Pinpoint the cell where the given text exists, returning its (x, y) midpoint coordinate. 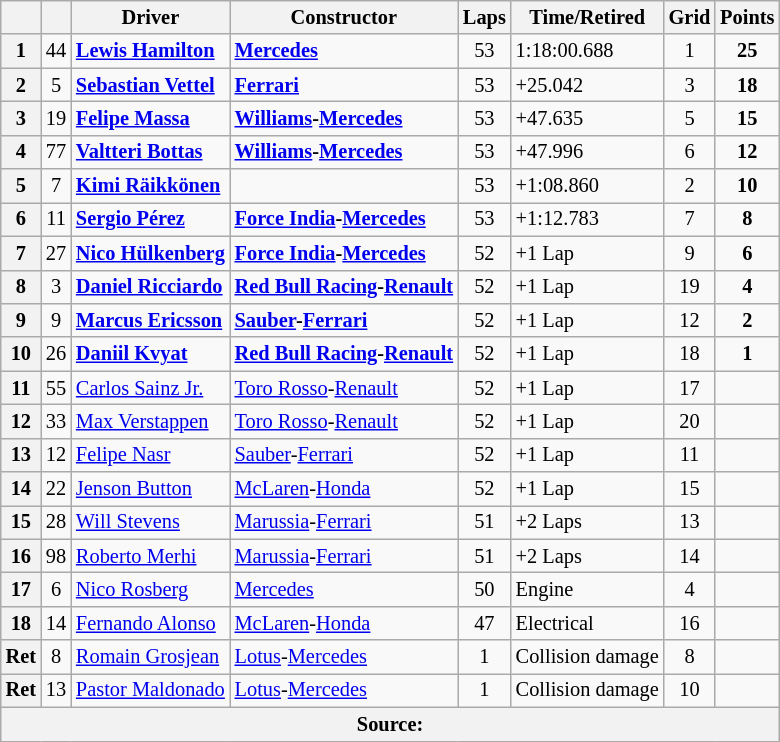
Max Verstappen (150, 421)
Nico Hülkenberg (150, 253)
Constructor (344, 17)
Carlos Sainz Jr. (150, 388)
Lewis Hamilton (150, 51)
Pastor Maldonado (150, 690)
Electrical (588, 623)
55 (56, 388)
44 (56, 51)
47 (484, 623)
28 (56, 522)
Time/Retired (588, 17)
Laps (484, 17)
26 (56, 354)
Valtteri Bottas (150, 152)
Jenson Button (150, 489)
Engine (588, 589)
+25.042 (588, 85)
Nico Rosberg (150, 589)
+47.996 (588, 152)
+47.635 (588, 118)
Points (747, 17)
Sebastian Vettel (150, 85)
25 (747, 51)
33 (56, 421)
Driver (150, 17)
Daniil Kvyat (150, 354)
20 (690, 421)
27 (56, 253)
Roberto Merhi (150, 556)
Kimi Räikkönen (150, 186)
Will Stevens (150, 522)
Source: (390, 724)
Felipe Nasr (150, 455)
Marcus Ericsson (150, 320)
1:18:00.688 (588, 51)
Daniel Ricciardo (150, 287)
+1:08.860 (588, 186)
98 (56, 556)
Ferrari (344, 85)
Grid (690, 17)
Sergio Pérez (150, 219)
50 (484, 589)
Romain Grosjean (150, 657)
Fernando Alonso (150, 623)
Felipe Massa (150, 118)
77 (56, 152)
22 (56, 489)
+1:12.783 (588, 219)
